Output the [x, y] coordinate of the center of the cell containing the given text.  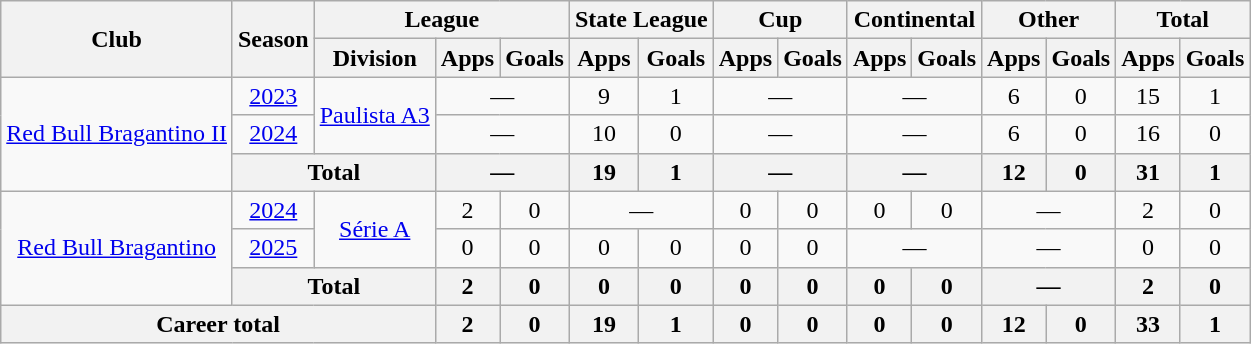
Club [117, 39]
League [442, 20]
16 [1148, 134]
Season [273, 39]
9 [604, 96]
15 [1148, 96]
31 [1148, 172]
Other [1049, 20]
33 [1148, 324]
2023 [273, 96]
Division [374, 58]
Red Bull Bragantino II [117, 134]
Career total [218, 324]
Continental [914, 20]
State League [641, 20]
10 [604, 134]
Cup [780, 20]
Paulista A3 [374, 115]
Série A [374, 229]
Red Bull Bragantino [117, 248]
2025 [273, 248]
